Identify which cell holds the provided text, then report its (X, Y) central coordinate. 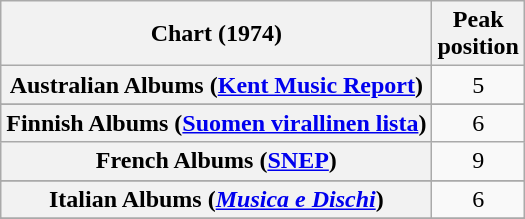
French Albums (SNEP) (216, 161)
Chart (1974) (216, 34)
Australian Albums (Kent Music Report) (216, 85)
5 (478, 85)
Finnish Albums (Suomen virallinen lista) (216, 123)
Peakposition (478, 34)
9 (478, 161)
Italian Albums (Musica e Dischi) (216, 199)
